For the text-containing cell, return its midpoint in (x, y) coordinate format. 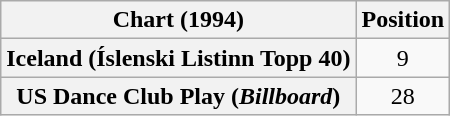
Position (403, 20)
9 (403, 58)
28 (403, 96)
US Dance Club Play (Billboard) (178, 96)
Iceland (Íslenski Listinn Topp 40) (178, 58)
Chart (1994) (178, 20)
